For the text-containing cell, return its midpoint in (x, y) coordinate format. 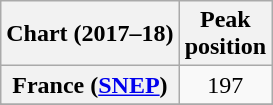
Peak position (225, 34)
197 (225, 85)
France (SNEP) (90, 85)
Chart (2017–18) (90, 34)
